Identify which cell holds the provided text, then report its (x, y) central coordinate. 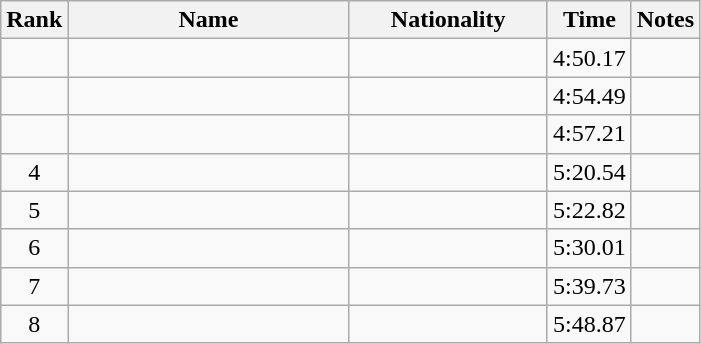
5:30.01 (589, 248)
4:50.17 (589, 58)
5:20.54 (589, 172)
5:48.87 (589, 324)
5 (34, 210)
Name (208, 20)
4 (34, 172)
Notes (665, 20)
5:39.73 (589, 286)
4:54.49 (589, 96)
Time (589, 20)
8 (34, 324)
4:57.21 (589, 134)
Nationality (448, 20)
7 (34, 286)
6 (34, 248)
5:22.82 (589, 210)
Rank (34, 20)
